Locate the cell with the specified text and output its (X, Y) center coordinate. 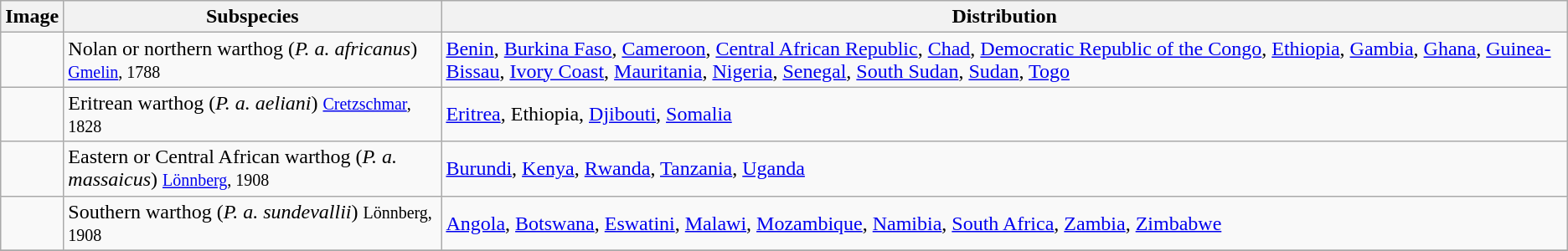
Image (32, 17)
Subspecies (253, 17)
Burundi, Kenya, Rwanda, Tanzania, Uganda (1004, 169)
Eritrean warthog (P. a. aeliani) Cretzschmar, 1828 (253, 114)
Eastern or Central African warthog (P. a. massaicus) Lönnberg, 1908 (253, 169)
Distribution (1004, 17)
Nolan or northern warthog (P. a. africanus) Gmelin, 1788 (253, 60)
Eritrea, Ethiopia, Djibouti, Somalia (1004, 114)
Southern warthog (P. a. sundevallii) Lönnberg, 1908 (253, 223)
Angola, Botswana, Eswatini, Malawi, Mozambique, Namibia, South Africa, Zambia, Zimbabwe (1004, 223)
